Extract the (X, Y) coordinate from the center of the cell holding the provided text.  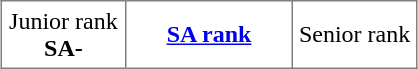
SA rank (209, 35)
Junior rankSA- (64, 35)
Senior rank (354, 35)
